For the text-containing cell, return its midpoint in (x, y) coordinate format. 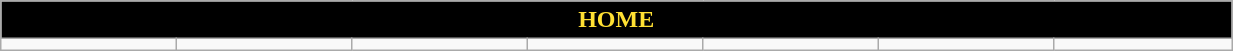
HOME (616, 20)
